Scan for the cell matching the given text and deliver its [x, y] coordinate at center. 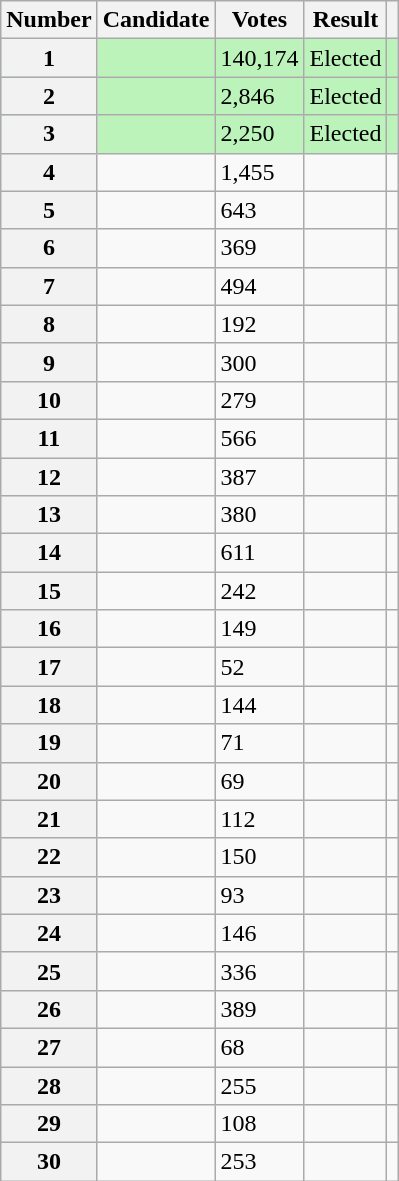
Result [346, 20]
68 [260, 1047]
69 [260, 781]
2 [49, 96]
1,455 [260, 172]
336 [260, 971]
6 [49, 248]
22 [49, 857]
7 [49, 286]
144 [260, 705]
192 [260, 324]
387 [260, 477]
24 [49, 933]
255 [260, 1085]
Number [49, 20]
15 [49, 591]
150 [260, 857]
30 [49, 1162]
300 [260, 362]
23 [49, 895]
146 [260, 933]
9 [49, 362]
149 [260, 629]
27 [49, 1047]
17 [49, 667]
4 [49, 172]
494 [260, 286]
52 [260, 667]
369 [260, 248]
28 [49, 1085]
29 [49, 1124]
643 [260, 210]
12 [49, 477]
2,846 [260, 96]
108 [260, 1124]
71 [260, 743]
140,174 [260, 58]
253 [260, 1162]
3 [49, 134]
13 [49, 515]
5 [49, 210]
16 [49, 629]
26 [49, 1009]
14 [49, 553]
611 [260, 553]
11 [49, 438]
566 [260, 438]
20 [49, 781]
1 [49, 58]
Votes [260, 20]
10 [49, 400]
18 [49, 705]
19 [49, 743]
93 [260, 895]
8 [49, 324]
380 [260, 515]
Candidate [156, 20]
25 [49, 971]
112 [260, 819]
2,250 [260, 134]
389 [260, 1009]
21 [49, 819]
242 [260, 591]
279 [260, 400]
